Search for the cell housing the specified text and yield its (X, Y) center coordinate. 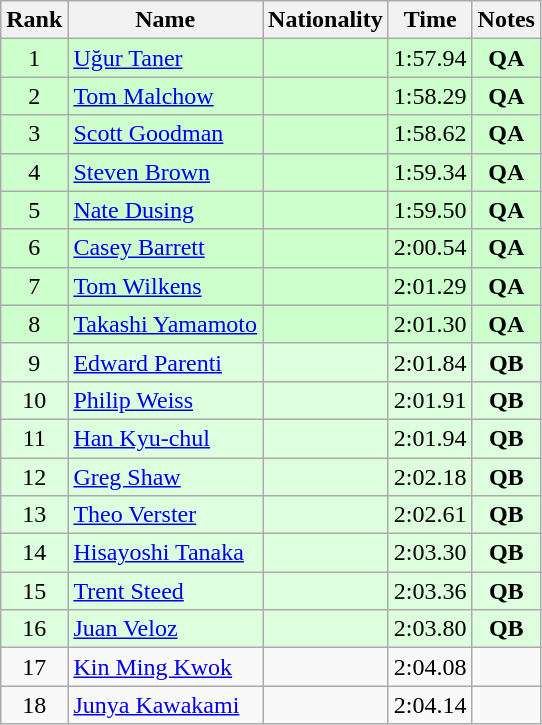
Hisayoshi Tanaka (166, 553)
2 (34, 96)
Steven Brown (166, 172)
2:01.30 (430, 324)
6 (34, 248)
Tom Malchow (166, 96)
13 (34, 515)
Tom Wilkens (166, 286)
2:04.14 (430, 705)
Time (430, 20)
18 (34, 705)
1:59.34 (430, 172)
8 (34, 324)
2:01.29 (430, 286)
Han Kyu-chul (166, 438)
Nate Dusing (166, 210)
Theo Verster (166, 515)
9 (34, 362)
2:02.18 (430, 477)
2:02.61 (430, 515)
12 (34, 477)
15 (34, 591)
2:04.08 (430, 667)
7 (34, 286)
Rank (34, 20)
Scott Goodman (166, 134)
Kin Ming Kwok (166, 667)
2:03.80 (430, 629)
4 (34, 172)
Notes (506, 20)
Philip Weiss (166, 400)
1 (34, 58)
10 (34, 400)
Juan Veloz (166, 629)
17 (34, 667)
2:01.94 (430, 438)
Takashi Yamamoto (166, 324)
3 (34, 134)
14 (34, 553)
Casey Barrett (166, 248)
11 (34, 438)
Junya Kawakami (166, 705)
1:59.50 (430, 210)
Nationality (326, 20)
1:57.94 (430, 58)
2:03.36 (430, 591)
Greg Shaw (166, 477)
2:01.84 (430, 362)
1:58.62 (430, 134)
Trent Steed (166, 591)
Edward Parenti (166, 362)
2:00.54 (430, 248)
Name (166, 20)
2:01.91 (430, 400)
5 (34, 210)
1:58.29 (430, 96)
16 (34, 629)
2:03.30 (430, 553)
Uğur Taner (166, 58)
